Output the (X, Y) coordinate of the center of the cell containing the given text.  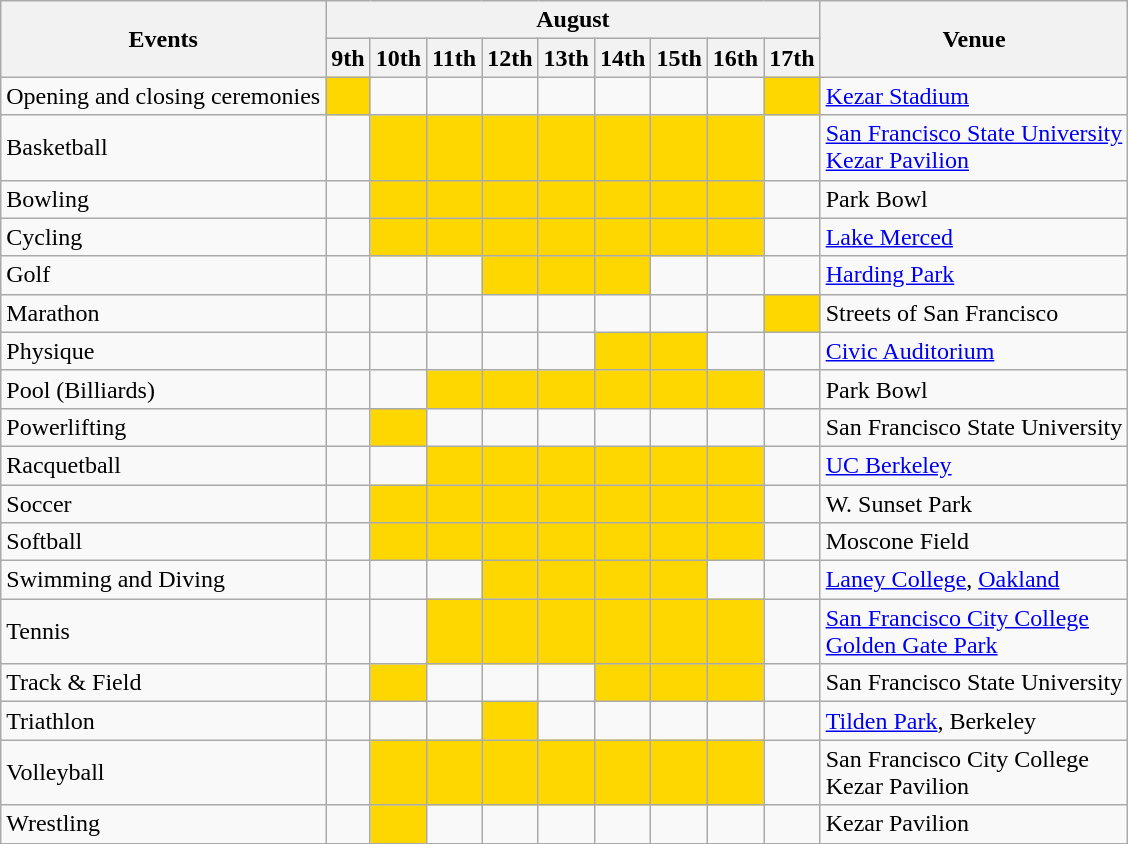
San Francisco State UniversityKezar Pavilion (974, 148)
12th (510, 58)
10th (398, 58)
San Francisco City CollegeGolden Gate Park (974, 632)
Kezar Pavilion (974, 824)
Soccer (164, 503)
Swimming and Diving (164, 580)
Bowling (164, 199)
Cycling (164, 237)
Kezar Stadium (974, 96)
Opening and closing ceremonies (164, 96)
Events (164, 39)
Wrestling (164, 824)
Venue (974, 39)
Streets of San Francisco (974, 313)
Moscone Field (974, 542)
Basketball (164, 148)
Lake Merced (974, 237)
Track & Field (164, 683)
Physique (164, 351)
Pool (Billiards) (164, 389)
San Francisco City CollegeKezar Pavilion (974, 772)
16th (735, 58)
UC Berkeley (974, 465)
Triathlon (164, 721)
15th (679, 58)
Laney College, Oakland (974, 580)
W. Sunset Park (974, 503)
Volleyball (164, 772)
Harding Park (974, 275)
Softball (164, 542)
Racquetball (164, 465)
11th (454, 58)
14th (622, 58)
Civic Auditorium (974, 351)
Tilden Park, Berkeley (974, 721)
9th (348, 58)
17th (792, 58)
Tennis (164, 632)
Marathon (164, 313)
August (573, 20)
13th (566, 58)
Powerlifting (164, 427)
Golf (164, 275)
